Find where the given text appears and provide that cell's center as (X, Y) coordinate. 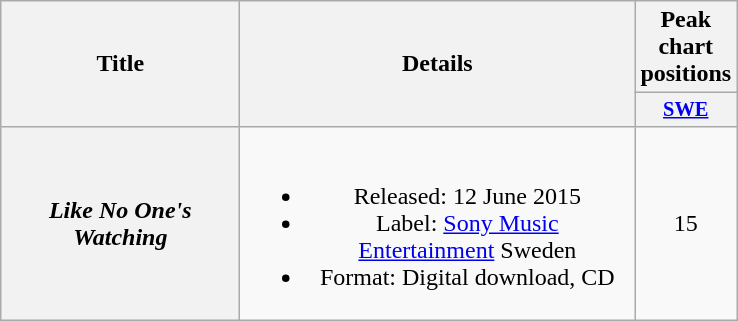
Peak chart positions (686, 47)
Like No One's Watching (120, 223)
15 (686, 223)
Details (438, 64)
SWE (686, 110)
Title (120, 64)
Released: 12 June 2015Label: Sony Music Entertainment SwedenFormat: Digital download, CD (438, 223)
